Scan for the cell matching the given text and deliver its (x, y) coordinate at center. 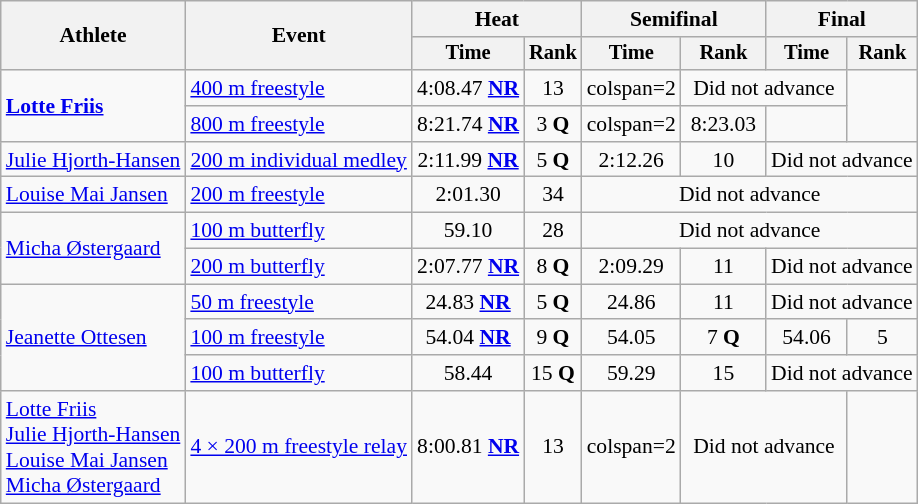
2:12.26 (632, 160)
58.44 (468, 373)
Louise Mai Jansen (94, 195)
24.83 NR (468, 302)
2:01.30 (468, 195)
Lotte Friis (94, 106)
200 m butterfly (298, 267)
8:21.74 NR (468, 124)
54.05 (632, 338)
2:11.99 NR (468, 160)
28 (553, 231)
Heat (497, 19)
400 m freestyle (298, 88)
8 Q (553, 267)
Julie Hjorth-Hansen (94, 160)
9 Q (553, 338)
24.86 (632, 302)
4:08.47 NR (468, 88)
Event (298, 36)
5 (882, 338)
Lotte FriisJulie Hjorth-HansenLouise Mai JansenMicha Østergaard (94, 447)
15 Q (553, 373)
Final (842, 19)
800 m freestyle (298, 124)
59.29 (632, 373)
10 (724, 160)
Semifinal (674, 19)
8:00.81 NR (468, 447)
7 Q (724, 338)
4 × 200 m freestyle relay (298, 447)
3 Q (553, 124)
59.10 (468, 231)
2:07.77 NR (468, 267)
200 m freestyle (298, 195)
Athlete (94, 36)
2:09.29 (632, 267)
15 (724, 373)
8:23.03 (724, 124)
54.04 NR (468, 338)
50 m freestyle (298, 302)
34 (553, 195)
200 m individual medley (298, 160)
Micha Østergaard (94, 248)
Jeanette Ottesen (94, 338)
100 m freestyle (298, 338)
54.06 (806, 338)
